Detect which cell encompasses the target text, then output its [X, Y] center coordinate. 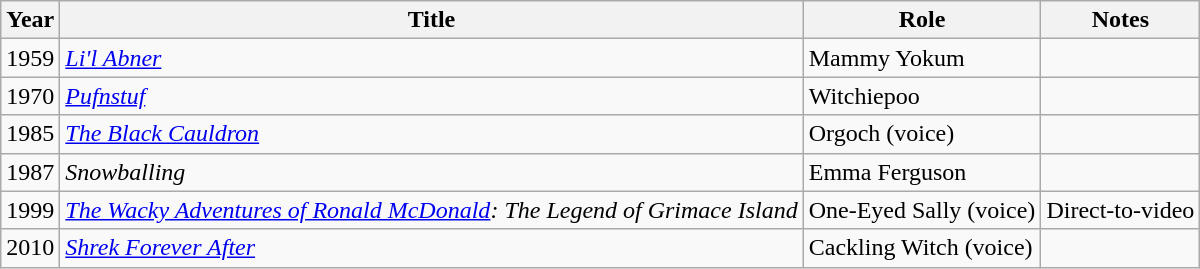
Cackling Witch (voice) [922, 248]
Witchiepoo [922, 96]
1999 [30, 210]
1959 [30, 58]
2010 [30, 248]
Direct-to-video [1120, 210]
Notes [1120, 20]
Mammy Yokum [922, 58]
Year [30, 20]
Emma Ferguson [922, 172]
The Wacky Adventures of Ronald McDonald: The Legend of Grimace Island [432, 210]
Title [432, 20]
The Black Cauldron [432, 134]
Role [922, 20]
One-Eyed Sally (voice) [922, 210]
1985 [30, 134]
Shrek Forever After [432, 248]
Li'l Abner [432, 58]
Pufnstuf [432, 96]
1970 [30, 96]
Snowballing [432, 172]
Orgoch (voice) [922, 134]
1987 [30, 172]
